Return the [X, Y] coordinate for the center point of the cell that contains the specified text.  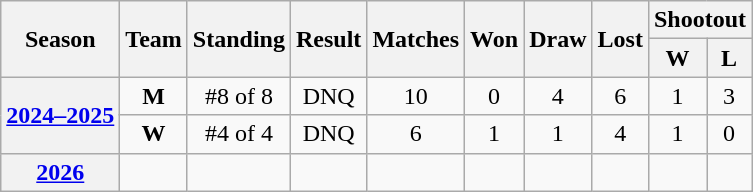
2024–2025 [60, 115]
Draw [558, 39]
2026 [60, 172]
10 [416, 96]
#8 of 8 [238, 96]
Matches [416, 39]
L [730, 58]
M [154, 96]
Won [494, 39]
Shootout [700, 20]
Season [60, 39]
3 [730, 96]
Result [328, 39]
Team [154, 39]
Standing [238, 39]
Lost [620, 39]
#4 of 4 [238, 134]
